Locate the cell with the specified text and output its [x, y] center coordinate. 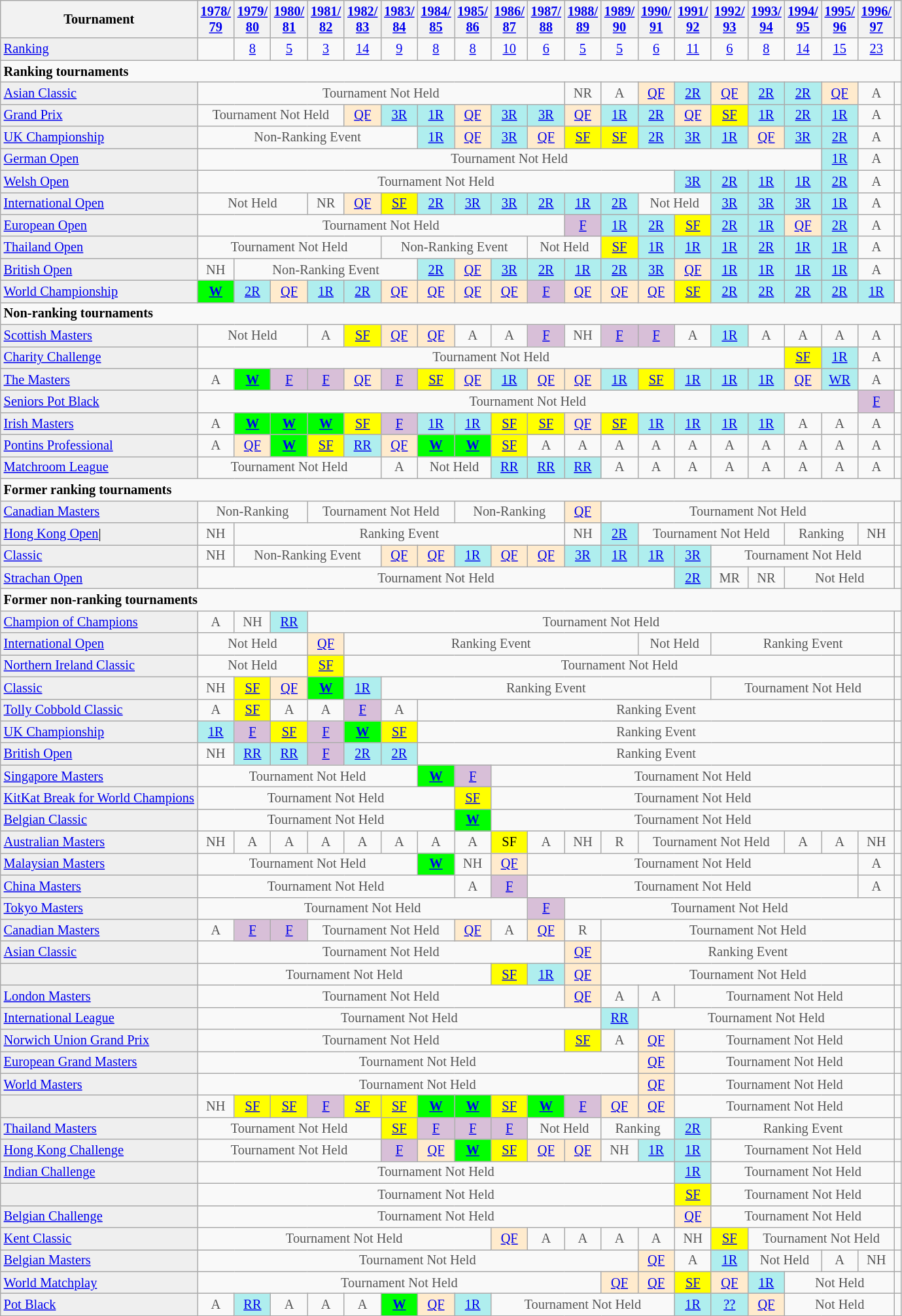
Northern Ireland Classic [99, 666]
German Open [99, 159]
Charity Challenge [99, 357]
Tolly Cobbold Classic [99, 710]
The Masters [99, 380]
1990/91 [656, 19]
1987/88 [546, 19]
Thailand Masters [99, 1128]
London Masters [99, 996]
Indian Challenge [99, 1172]
Pot Black [99, 1304]
1995/96 [840, 19]
Non-ranking tournaments [451, 313]
Grand Prix [99, 115]
Norwich Union Grand Prix [99, 1040]
European Open [99, 225]
3 [326, 49]
10 [510, 49]
Irish Masters [99, 423]
Former non-ranking tournaments [451, 599]
WR [840, 380]
1984/85 [436, 19]
1981/82 [326, 19]
1994/95 [803, 19]
Scottish Masters [99, 336]
Strachan Open [99, 578]
1991/92 [693, 19]
Belgian Masters [99, 1260]
1979/80 [252, 19]
Welsh Open [99, 181]
23 [876, 49]
11 [693, 49]
15 [840, 49]
Kent Classic [99, 1238]
Belgian Challenge [99, 1217]
World Championship [99, 291]
Belgian Classic [99, 820]
Australian Masters [99, 842]
Hong Kong Open| [99, 533]
1988/89 [583, 19]
1983/84 [399, 19]
Malaysian Masters [99, 864]
Champion of Champions [99, 622]
?? [729, 1304]
1978/79 [216, 19]
European Grand Masters [99, 1062]
China Masters [99, 886]
Pontins Professional [99, 446]
Singapore Masters [99, 776]
Tournament [99, 19]
Tokyo Masters [99, 908]
Thailand Open [99, 247]
Former ranking tournaments [451, 489]
World Matchplay [99, 1283]
1980/81 [289, 19]
1982/83 [362, 19]
1985/86 [473, 19]
Ranking tournaments [451, 71]
1992/93 [729, 19]
Hong Kong Challenge [99, 1150]
1993/94 [766, 19]
Matchroom League [99, 467]
Seniors Pot Black [99, 401]
KitKat Break for World Champions [99, 798]
9 [399, 49]
1989/90 [619, 19]
International League [99, 1018]
World Masters [99, 1084]
MR [729, 578]
1986/87 [510, 19]
1996/97 [876, 19]
